Return [x, y] of the center of cell containing provided text 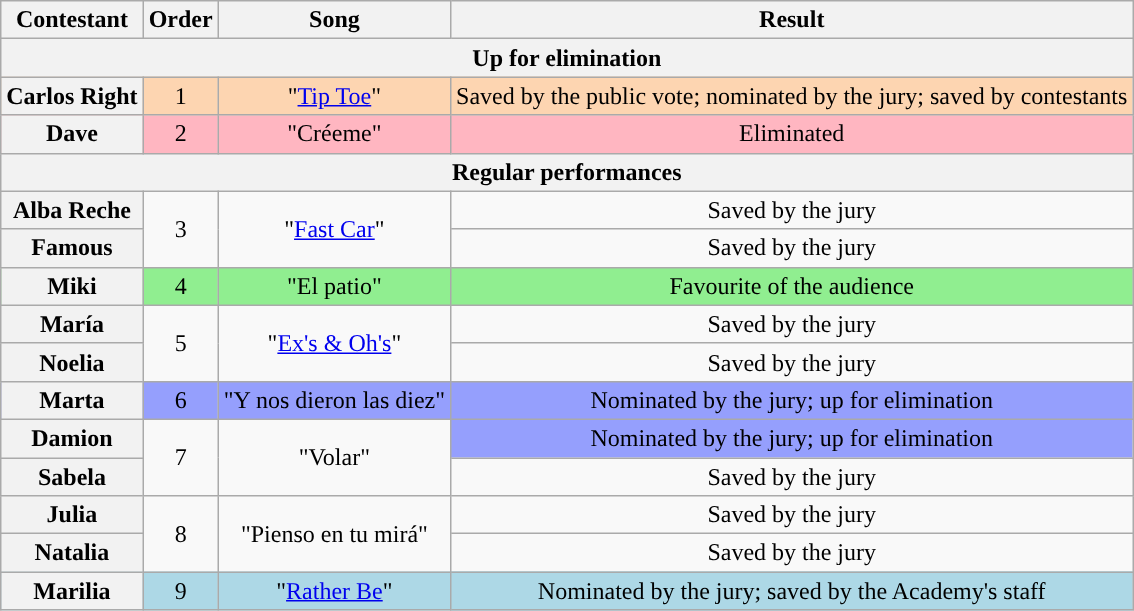
Julia [72, 515]
Famous [72, 248]
Contestant [72, 20]
8 [180, 534]
Damion [72, 438]
4 [180, 286]
"Pienso en tu mirá" [334, 534]
María [72, 324]
Song [334, 20]
"Volar" [334, 457]
"Tip Toe" [334, 96]
Nominated by the jury; saved by the Academy's staff [792, 591]
7 [180, 457]
"Ex's & Oh's" [334, 343]
Marta [72, 400]
Alba Reche [72, 210]
Noelia [72, 362]
Order [180, 20]
Natalia [72, 553]
Saved by the public vote; nominated by the jury; saved by contestants [792, 96]
"El patio" [334, 286]
"Y nos dieron las diez" [334, 400]
Up for elimination [567, 58]
5 [180, 343]
"Rather Be" [334, 591]
1 [180, 96]
Marilia [72, 591]
Regular performances [567, 172]
Dave [72, 134]
"Fast Car" [334, 229]
Miki [72, 286]
9 [180, 591]
Sabela [72, 477]
Result [792, 20]
Carlos Right [72, 96]
2 [180, 134]
Favourite of the audience [792, 286]
"Créeme" [334, 134]
6 [180, 400]
Eliminated [792, 134]
3 [180, 229]
